From the cell containing the given text, extract its center point as (X, Y) coordinate. 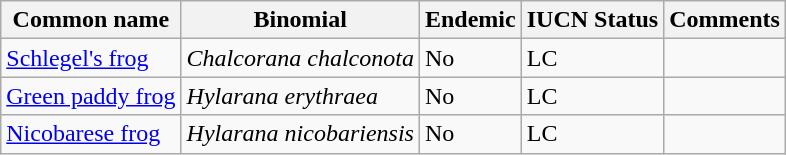
Hylarana erythraea (300, 96)
Endemic (470, 20)
IUCN Status (592, 20)
Hylarana nicobariensis (300, 134)
Nicobarese frog (91, 134)
Schlegel's frog (91, 58)
Green paddy frog (91, 96)
Comments (725, 20)
Chalcorana chalconota (300, 58)
Common name (91, 20)
Binomial (300, 20)
